Locate the cell with the specified text and output its [x, y] center coordinate. 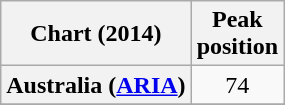
Australia (ARIA) [96, 85]
Chart (2014) [96, 34]
74 [237, 85]
Peakposition [237, 34]
